From the cell containing the given text, extract its center point as (x, y) coordinate. 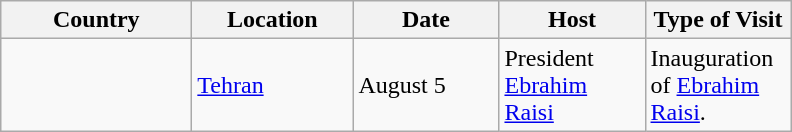
Type of Visit (718, 20)
Date (426, 20)
Inauguration of Ebrahim Raisi. (718, 85)
President Ebrahim Raisi (572, 85)
Host (572, 20)
Country (96, 20)
Tehran (272, 85)
Location (272, 20)
August 5 (426, 85)
